Provide the [X, Y] coordinate of the cell's center where the given text is located.  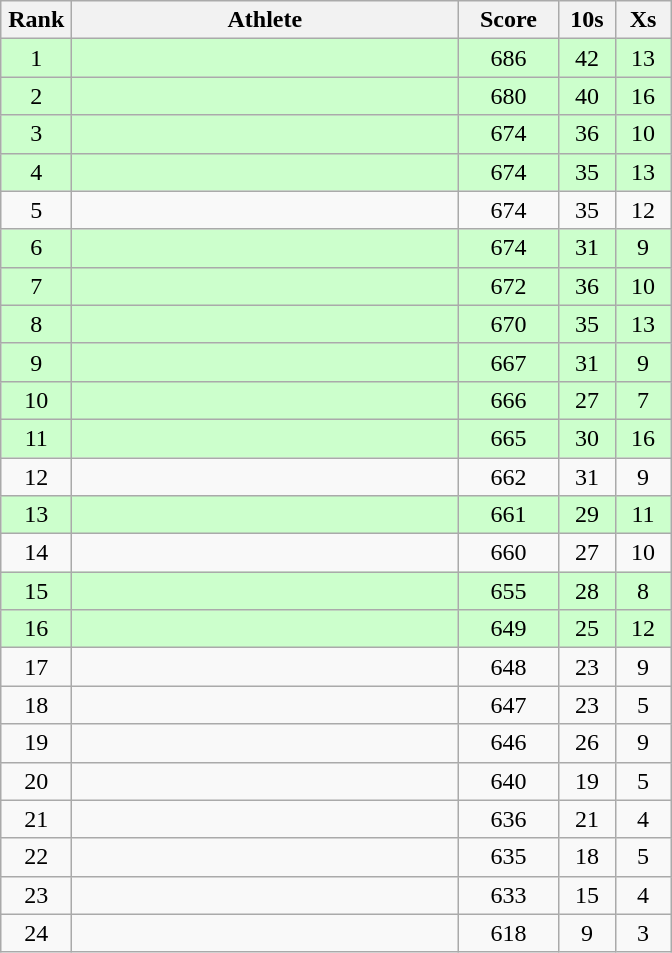
686 [508, 58]
672 [508, 286]
640 [508, 781]
Rank [36, 20]
670 [508, 324]
662 [508, 477]
Score [508, 20]
655 [508, 591]
6 [36, 248]
680 [508, 96]
1 [36, 58]
649 [508, 629]
660 [508, 553]
Athlete [265, 20]
25 [587, 629]
665 [508, 438]
646 [508, 743]
40 [587, 96]
30 [587, 438]
28 [587, 591]
648 [508, 667]
10s [587, 20]
661 [508, 515]
633 [508, 895]
29 [587, 515]
24 [36, 933]
42 [587, 58]
647 [508, 705]
666 [508, 400]
636 [508, 819]
Xs [643, 20]
26 [587, 743]
20 [36, 781]
618 [508, 933]
17 [36, 667]
22 [36, 857]
2 [36, 96]
14 [36, 553]
635 [508, 857]
667 [508, 362]
